Locate the cell with the specified text and output its (x, y) center coordinate. 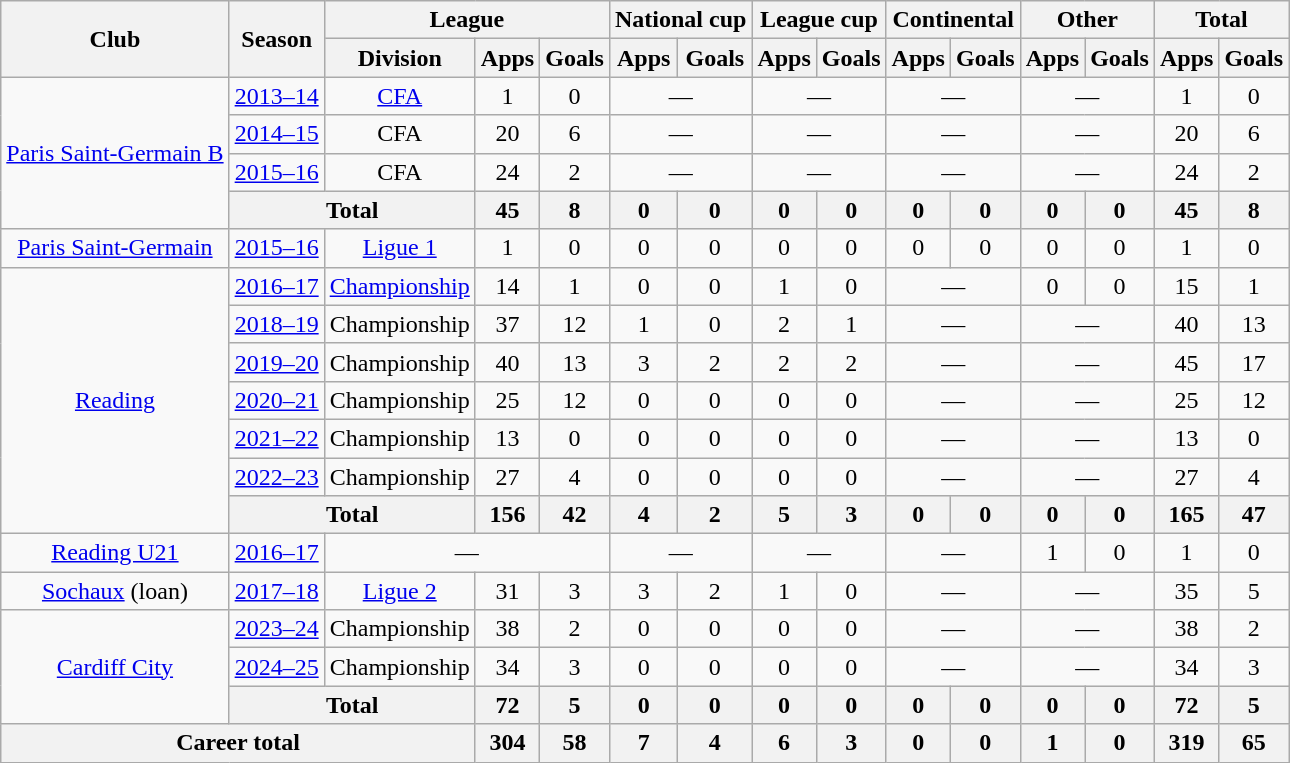
2022–23 (276, 477)
Career total (238, 743)
304 (507, 743)
2024–25 (276, 667)
47 (1254, 515)
14 (507, 286)
Club (115, 39)
Ligue 1 (400, 248)
2019–20 (276, 362)
2020–21 (276, 400)
National cup (680, 20)
Continental (953, 20)
65 (1254, 743)
2021–22 (276, 438)
Season (276, 39)
2018–19 (276, 324)
Cardiff City (115, 667)
Paris Saint-Germain B (115, 153)
Ligue 2 (400, 591)
Reading U21 (115, 553)
31 (507, 591)
2014–15 (276, 134)
2017–18 (276, 591)
Paris Saint-Germain (115, 248)
319 (1186, 743)
League (466, 20)
58 (575, 743)
35 (1186, 591)
7 (643, 743)
17 (1254, 362)
37 (507, 324)
156 (507, 515)
15 (1186, 286)
Reading (115, 400)
Division (400, 58)
2023–24 (276, 629)
League cup (819, 20)
2013–14 (276, 96)
Sochaux (loan) (115, 591)
42 (575, 515)
165 (1186, 515)
Other (1087, 20)
